Find where the given text appears and provide that cell's center as (X, Y) coordinate. 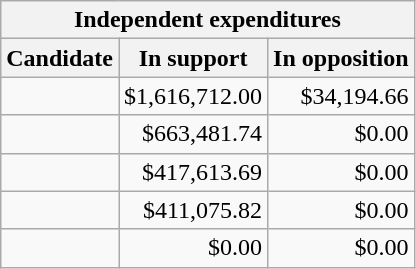
Independent expenditures (208, 20)
In opposition (341, 58)
$1,616,712.00 (192, 96)
In support (192, 58)
$663,481.74 (192, 134)
$411,075.82 (192, 210)
Candidate (60, 58)
$417,613.69 (192, 172)
$34,194.66 (341, 96)
